Return the (X, Y) coordinate for the center point of the cell that contains the specified text.  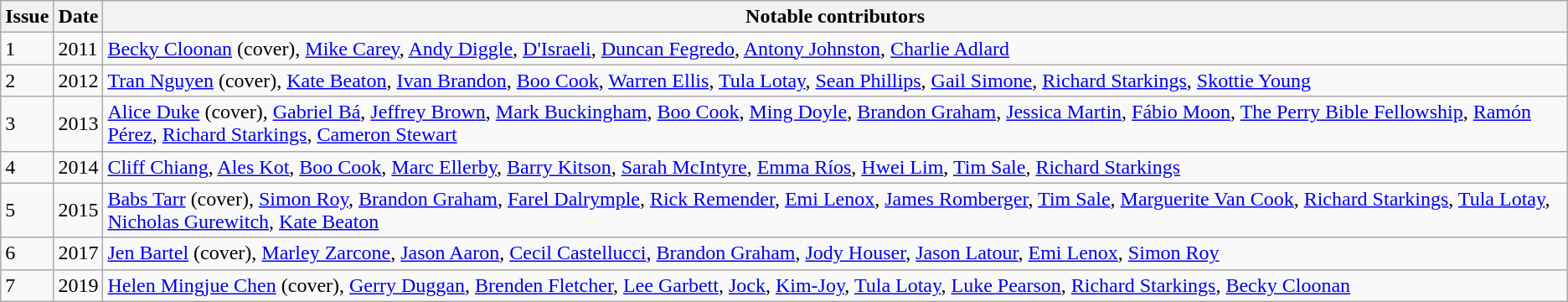
2019 (79, 285)
3 (27, 124)
2017 (79, 253)
2011 (79, 49)
Jen Bartel (cover), Marley Zarcone, Jason Aaron, Cecil Castellucci, Brandon Graham, Jody Houser, Jason Latour, Emi Lenox, Simon Roy (835, 253)
2013 (79, 124)
Notable contributors (835, 17)
Issue (27, 17)
7 (27, 285)
6 (27, 253)
2012 (79, 81)
5 (27, 210)
2014 (79, 167)
Tran Nguyen (cover), Kate Beaton, Ivan Brandon, Boo Cook, Warren Ellis, Tula Lotay, Sean Phillips, Gail Simone, Richard Starkings, Skottie Young (835, 81)
Becky Cloonan (cover), Mike Carey, Andy Diggle, D'Israeli, Duncan Fegredo, Antony Johnston, Charlie Adlard (835, 49)
2 (27, 81)
Date (79, 17)
1 (27, 49)
4 (27, 167)
2015 (79, 210)
Cliff Chiang, Ales Kot, Boo Cook, Marc Ellerby, Barry Kitson, Sarah McIntyre, Emma Ríos, Hwei Lim, Tim Sale, Richard Starkings (835, 167)
Helen Mingjue Chen (cover), Gerry Duggan, Brenden Fletcher, Lee Garbett, Jock, Kim-Joy, Tula Lotay, Luke Pearson, Richard Starkings, Becky Cloonan (835, 285)
